Find where the given text appears and provide that cell's center as (X, Y) coordinate. 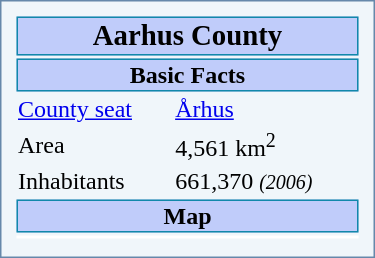
Map (187, 216)
Aarhus County (187, 36)
4,561 km2 (266, 146)
Basic Facts (187, 74)
Århus (266, 109)
661,370 (2006) (266, 182)
Area (93, 146)
County seat (93, 109)
Inhabitants (93, 182)
